Identify which cell holds the provided text, then report its [x, y] central coordinate. 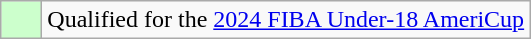
Qualified for the 2024 FIBA Under-18 AmeriCup [286, 20]
